From the cell containing the given text, extract its center point as (X, Y) coordinate. 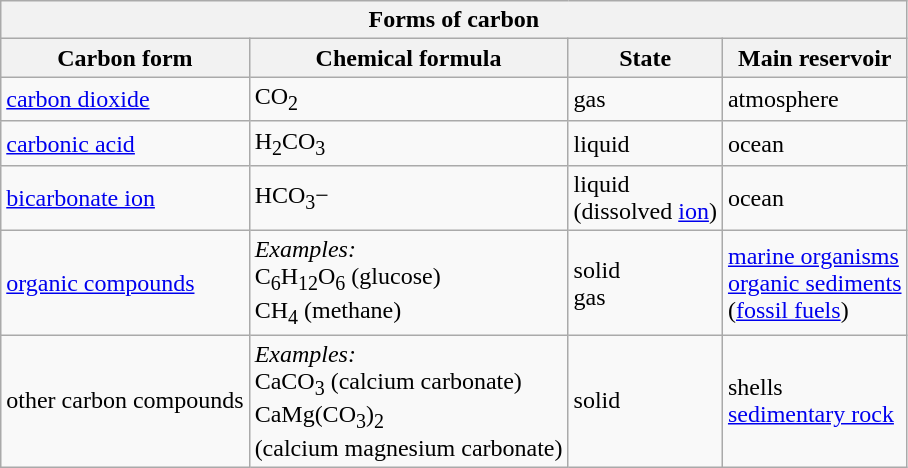
Examples:C6H12O6 (glucose)CH4 (methane) (408, 284)
shellssedimentary rock (814, 401)
carbon dioxide (125, 99)
solidgas (645, 284)
organic compounds (125, 284)
bicarbonate ion (125, 198)
liquid(dissolved ion) (645, 198)
liquid (645, 143)
carbonic acid (125, 143)
Carbon form (125, 58)
Examples:CaCO3 (calcium carbonate)CaMg(CO3)2(calcium magnesium carbonate) (408, 401)
Main reservoir (814, 58)
atmosphere (814, 99)
other carbon compounds (125, 401)
gas (645, 99)
State (645, 58)
solid (645, 401)
marine organismsorganic sediments(fossil fuels) (814, 284)
HCO3− (408, 198)
CO2 (408, 99)
Forms of carbon (454, 20)
H2CO3 (408, 143)
Chemical formula (408, 58)
